Capture the cell that displays the provided text and extract its (X, Y) central coordinate. 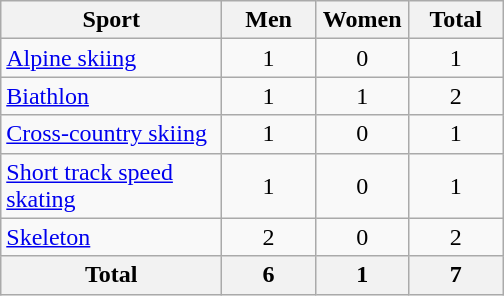
Short track speed skating (112, 186)
Men (269, 20)
7 (456, 275)
Biathlon (112, 96)
Skeleton (112, 237)
6 (269, 275)
Cross-country skiing (112, 134)
Sport (112, 20)
Alpine skiing (112, 58)
Women (362, 20)
